Output the (X, Y) coordinate of the center of the cell containing the given text.  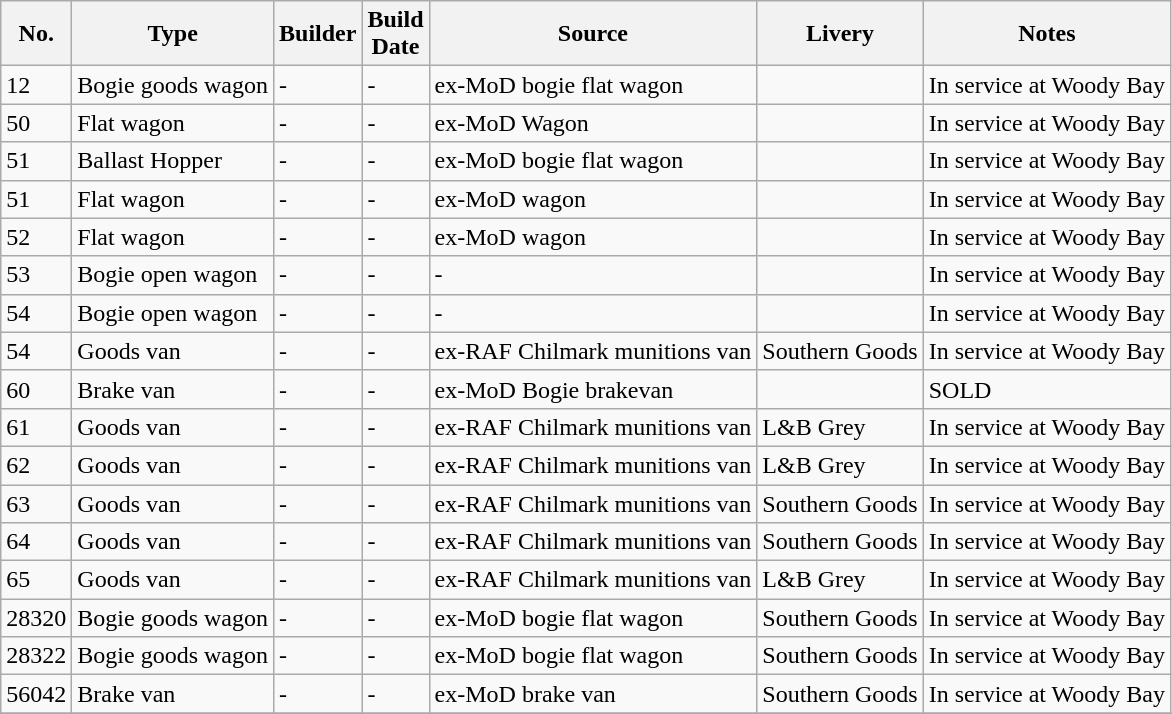
60 (36, 389)
ex-MoD Wagon (593, 123)
12 (36, 85)
ex-MoD Bogie brakevan (593, 389)
No. (36, 34)
64 (36, 542)
52 (36, 237)
Ballast Hopper (173, 161)
Source (593, 34)
28320 (36, 618)
Livery (840, 34)
62 (36, 465)
63 (36, 503)
53 (36, 275)
Notes (1046, 34)
28322 (36, 656)
61 (36, 427)
Type (173, 34)
50 (36, 123)
56042 (36, 694)
65 (36, 580)
BuildDate (396, 34)
SOLD (1046, 389)
Builder (318, 34)
ex-MoD brake van (593, 694)
